Extract the [x, y] coordinate from the center of the cell holding the provided text.  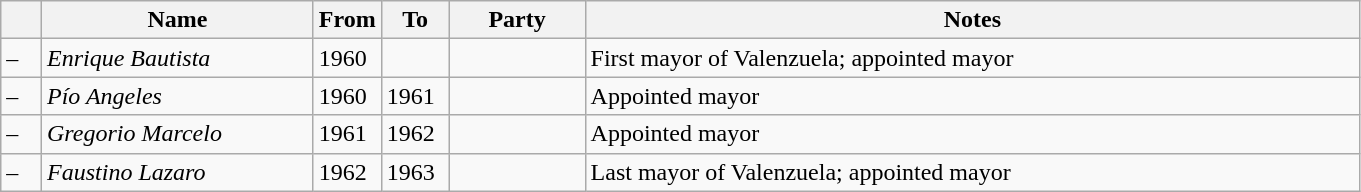
Name [178, 20]
Pío Angeles [178, 96]
Party [517, 20]
Enrique Bautista [178, 58]
Gregorio Marcelo [178, 134]
Notes [972, 20]
1963 [415, 172]
To [415, 20]
First mayor of Valenzuela; appointed mayor [972, 58]
From [347, 20]
Last mayor of Valenzuela; appointed mayor [972, 172]
Faustino Lazaro [178, 172]
